Return [X, Y] of the center of cell containing provided text 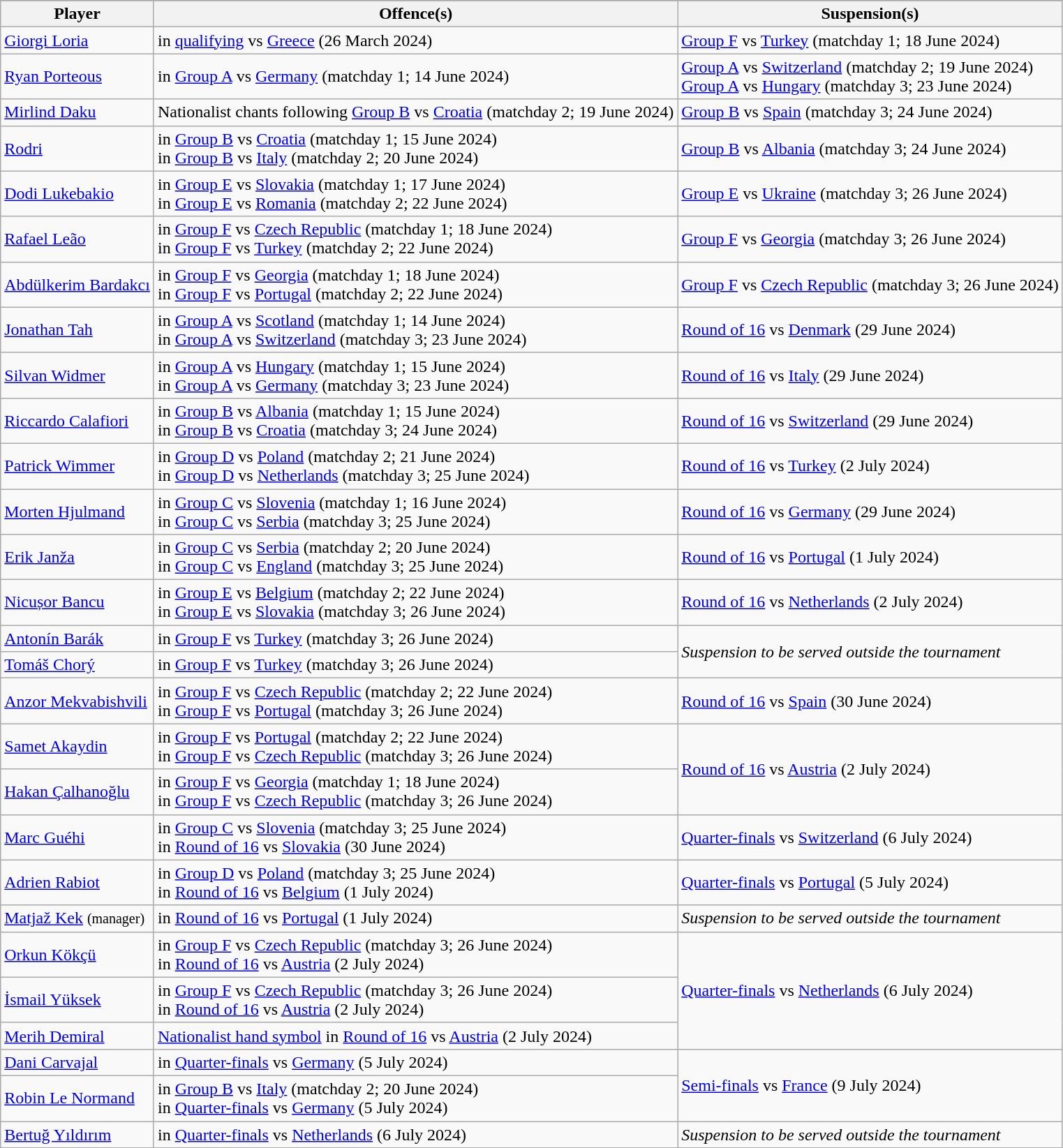
Rodri [77, 148]
Semi-finals vs France (9 July 2024) [870, 1084]
Group E vs Ukraine (matchday 3; 26 June 2024) [870, 194]
Round of 16 vs Switzerland (29 June 2024) [870, 420]
Round of 16 vs Spain (30 June 2024) [870, 701]
in Group F vs Czech Republic (matchday 1; 18 June 2024) in Group F vs Turkey (matchday 2; 22 June 2024) [415, 239]
Dani Carvajal [77, 1062]
Jonathan Tah [77, 329]
in Group F vs Czech Republic (matchday 2; 22 June 2024) in Group F vs Portugal (matchday 3; 26 June 2024) [415, 701]
in Group C vs Slovenia (matchday 3; 25 June 2024) in Round of 16 vs Slovakia (30 June 2024) [415, 837]
in Group F vs Portugal (matchday 2; 22 June 2024) in Group F vs Czech Republic (matchday 3; 26 June 2024) [415, 747]
Nicușor Bancu [77, 603]
Tomáš Chorý [77, 665]
in Group B vs Albania (matchday 1; 15 June 2024) in Group B vs Croatia (matchday 3; 24 June 2024) [415, 420]
Round of 16 vs Turkey (2 July 2024) [870, 466]
in Group B vs Croatia (matchday 1; 15 June 2024) in Group B vs Italy (matchday 2; 20 June 2024) [415, 148]
Player [77, 14]
İsmail Yüksek [77, 999]
in Group D vs Poland (matchday 3; 25 June 2024) in Round of 16 vs Belgium (1 July 2024) [415, 882]
Bertuğ Yıldırım [77, 1134]
Adrien Rabiot [77, 882]
Nationalist chants following Group B vs Croatia (matchday 2; 19 June 2024) [415, 112]
Orkun Kökçü [77, 955]
Hakan Çalhanoğlu [77, 791]
Silvan Widmer [77, 375]
Samet Akaydin [77, 747]
Round of 16 vs Netherlands (2 July 2024) [870, 603]
Group A vs Switzerland (matchday 2; 19 June 2024)Group A vs Hungary (matchday 3; 23 June 2024) [870, 77]
Group F vs Georgia (matchday 3; 26 June 2024) [870, 239]
in Group C vs Slovenia (matchday 1; 16 June 2024) in Group C vs Serbia (matchday 3; 25 June 2024) [415, 511]
Quarter-finals vs Portugal (5 July 2024) [870, 882]
in Round of 16 vs Portugal (1 July 2024) [415, 918]
Erik Janža [77, 557]
Group F vs Czech Republic (matchday 3; 26 June 2024) [870, 285]
Quarter-finals vs Netherlands (6 July 2024) [870, 990]
Group F vs Turkey (matchday 1; 18 June 2024) [870, 40]
Round of 16 vs Austria (2 July 2024) [870, 769]
Giorgi Loria [77, 40]
Abdülkerim Bardakcı [77, 285]
Patrick Wimmer [77, 466]
Mirlind Daku [77, 112]
in Group A vs Hungary (matchday 1; 15 June 2024) in Group A vs Germany (matchday 3; 23 June 2024) [415, 375]
Round of 16 vs Denmark (29 June 2024) [870, 329]
in Group A vs Scotland (matchday 1; 14 June 2024) in Group A vs Switzerland (matchday 3; 23 June 2024) [415, 329]
in Group B vs Italy (matchday 2; 20 June 2024) in Quarter-finals vs Germany (5 July 2024) [415, 1098]
in Group C vs Serbia (matchday 2; 20 June 2024) in Group C vs England (matchday 3; 25 June 2024) [415, 557]
in Group D vs Poland (matchday 2; 21 June 2024) in Group D vs Netherlands (matchday 3; 25 June 2024) [415, 466]
in Group F vs Georgia (matchday 1; 18 June 2024) in Group F vs Portugal (matchday 2; 22 June 2024) [415, 285]
Morten Hjulmand [77, 511]
in Quarter-finals vs Netherlands (6 July 2024) [415, 1134]
Anzor Mekvabishvili [77, 701]
Dodi Lukebakio [77, 194]
Robin Le Normand [77, 1098]
Nationalist hand symbol in Round of 16 vs Austria (2 July 2024) [415, 1036]
Ryan Porteous [77, 77]
Rafael Leão [77, 239]
in Quarter-finals vs Germany (5 July 2024) [415, 1062]
Offence(s) [415, 14]
Round of 16 vs Portugal (1 July 2024) [870, 557]
Group B vs Spain (matchday 3; 24 June 2024) [870, 112]
Round of 16 vs Germany (29 June 2024) [870, 511]
Riccardo Calafiori [77, 420]
Marc Guéhi [77, 837]
Matjaž Kek (manager) [77, 918]
in Group A vs Germany (matchday 1; 14 June 2024) [415, 77]
Merih Demiral [77, 1036]
in qualifying vs Greece (26 March 2024) [415, 40]
Antonín Barák [77, 639]
in Group E vs Belgium (matchday 2; 22 June 2024) in Group E vs Slovakia (matchday 3; 26 June 2024) [415, 603]
Round of 16 vs Italy (29 June 2024) [870, 375]
in Group F vs Georgia (matchday 1; 18 June 2024) in Group F vs Czech Republic (matchday 3; 26 June 2024) [415, 791]
Group B vs Albania (matchday 3; 24 June 2024) [870, 148]
in Group E vs Slovakia (matchday 1; 17 June 2024) in Group E vs Romania (matchday 2; 22 June 2024) [415, 194]
Suspension(s) [870, 14]
Quarter-finals vs Switzerland (6 July 2024) [870, 837]
